Provide the [X, Y] coordinate of the cell's center where the given text is located.  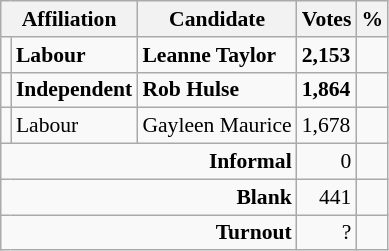
1,864 [327, 90]
Rob Hulse [216, 90]
441 [327, 197]
Informal [149, 162]
Gayleen Maurice [216, 126]
0 [327, 162]
Affiliation [70, 19]
Independent [74, 90]
1,678 [327, 126]
2,153 [327, 55]
Blank [149, 197]
Leanne Taylor [216, 55]
Candidate [216, 19]
Votes [327, 19]
Turnout [149, 233]
? [327, 233]
% [372, 19]
